Extract the (X, Y) coordinate from the center of the cell holding the provided text.  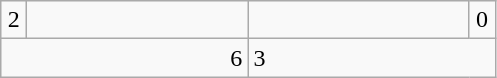
2 (14, 20)
3 (372, 58)
6 (124, 58)
0 (482, 20)
